For the text-containing cell, return its midpoint in (X, Y) coordinate format. 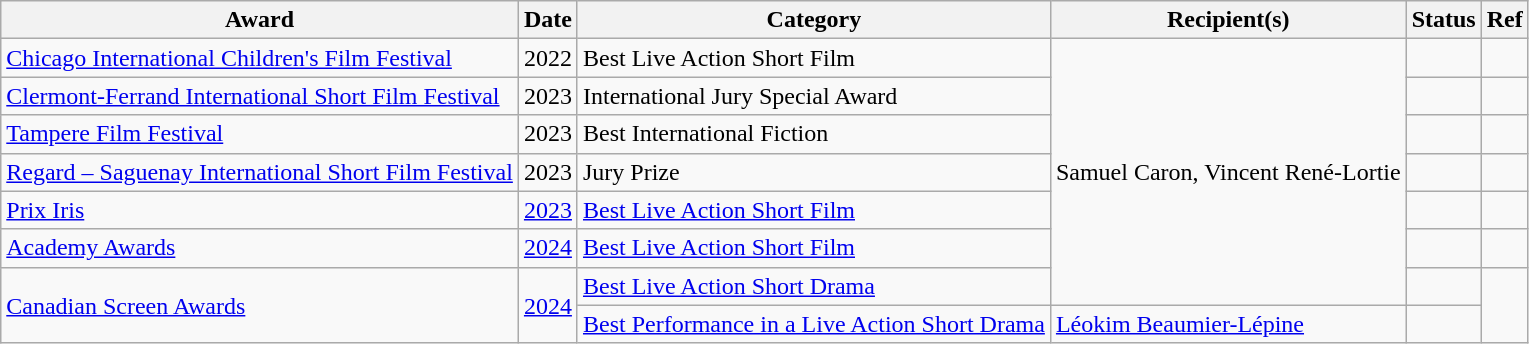
Academy Awards (260, 248)
International Jury Special Award (814, 96)
Chicago International Children's Film Festival (260, 58)
Award (260, 20)
Best International Fiction (814, 134)
Tampere Film Festival (260, 134)
Best Live Action Short Drama (814, 286)
Category (814, 20)
Regard – Saguenay International Short Film Festival (260, 172)
Date (548, 20)
Ref (1504, 20)
Recipient(s) (1228, 20)
Best Performance in a Live Action Short Drama (814, 324)
Léokim Beaumier-Lépine (1228, 324)
Samuel Caron, Vincent René-Lortie (1228, 172)
Canadian Screen Awards (260, 305)
Status (1444, 20)
Jury Prize (814, 172)
Prix Iris (260, 210)
Clermont-Ferrand International Short Film Festival (260, 96)
2022 (548, 58)
